Pinpoint the cell where the given text exists, returning its [x, y] midpoint coordinate. 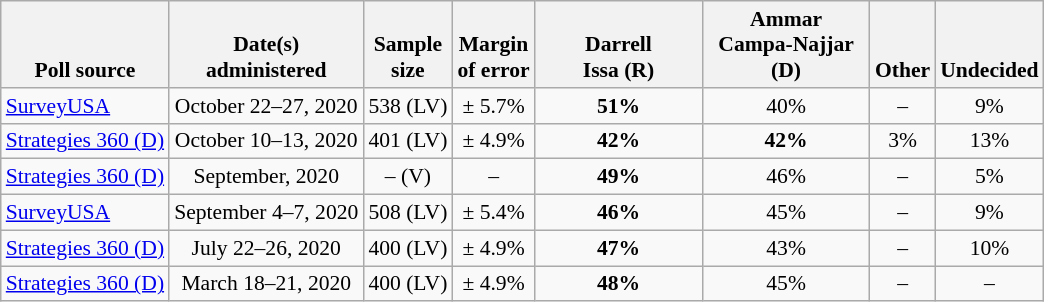
Poll source [85, 44]
3% [902, 141]
508 (LV) [408, 213]
± 5.4% [493, 213]
October 10–13, 2020 [266, 141]
September, 2020 [266, 177]
Samplesize [408, 44]
± 5.7% [493, 106]
10% [989, 248]
401 (LV) [408, 141]
March 18–21, 2020 [266, 284]
5% [989, 177]
September 4–7, 2020 [266, 213]
538 (LV) [408, 106]
13% [989, 141]
49% [619, 177]
51% [619, 106]
– (V) [408, 177]
43% [786, 248]
40% [786, 106]
48% [619, 284]
DarrellIssa (R) [619, 44]
Other [902, 44]
October 22–27, 2020 [266, 106]
Undecided [989, 44]
July 22–26, 2020 [266, 248]
47% [619, 248]
AmmarCampa-Najjar (D) [786, 44]
Marginof error [493, 44]
Date(s)administered [266, 44]
